Return the (X, Y) coordinate for the center point of the cell that contains the specified text.  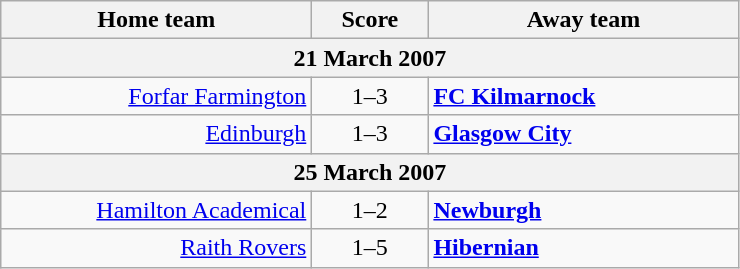
Raith Rovers (156, 248)
Newburgh (584, 210)
Score (370, 20)
1–2 (370, 210)
25 March 2007 (370, 172)
Edinburgh (156, 134)
Hibernian (584, 248)
Away team (584, 20)
1–5 (370, 248)
FC Kilmarnock (584, 96)
Home team (156, 20)
Forfar Farmington (156, 96)
21 March 2007 (370, 58)
Glasgow City (584, 134)
Hamilton Academical (156, 210)
